Determine the (X, Y) coordinate at the center of the cell enclosing the given text.  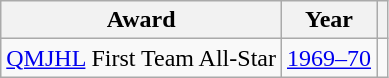
Year (328, 20)
1969–70 (328, 58)
Award (142, 20)
QMJHL First Team All-Star (142, 58)
